Determine the (X, Y) coordinate at the center of the cell enclosing the given text.  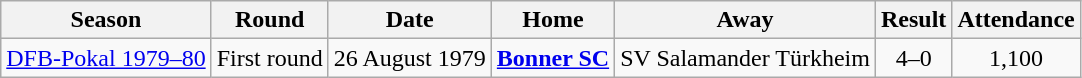
Round (270, 20)
Season (106, 20)
Date (410, 20)
Bonner SC (552, 58)
Away (746, 20)
SV Salamander Türkheim (746, 58)
4–0 (913, 58)
DFB-Pokal 1979–80 (106, 58)
First round (270, 58)
Home (552, 20)
26 August 1979 (410, 58)
Result (913, 20)
1,100 (1016, 58)
Attendance (1016, 20)
